Extract the [x, y] coordinate from the center of the cell holding the provided text.  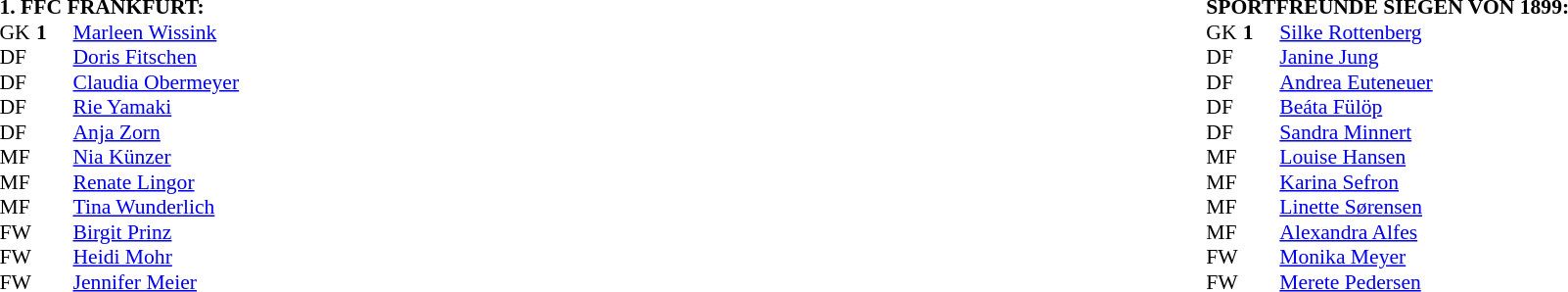
Doris Fitschen [156, 58]
Claudia Obermeyer [156, 82]
Heidi Mohr [156, 258]
Birgit Prinz [156, 232]
Nia Künzer [156, 158]
Renate Lingor [156, 182]
Anja Zorn [156, 132]
Marleen Wissink [156, 32]
Rie Yamaki [156, 107]
Tina Wunderlich [156, 207]
